Pinpoint the cell where the given text exists, returning its [x, y] midpoint coordinate. 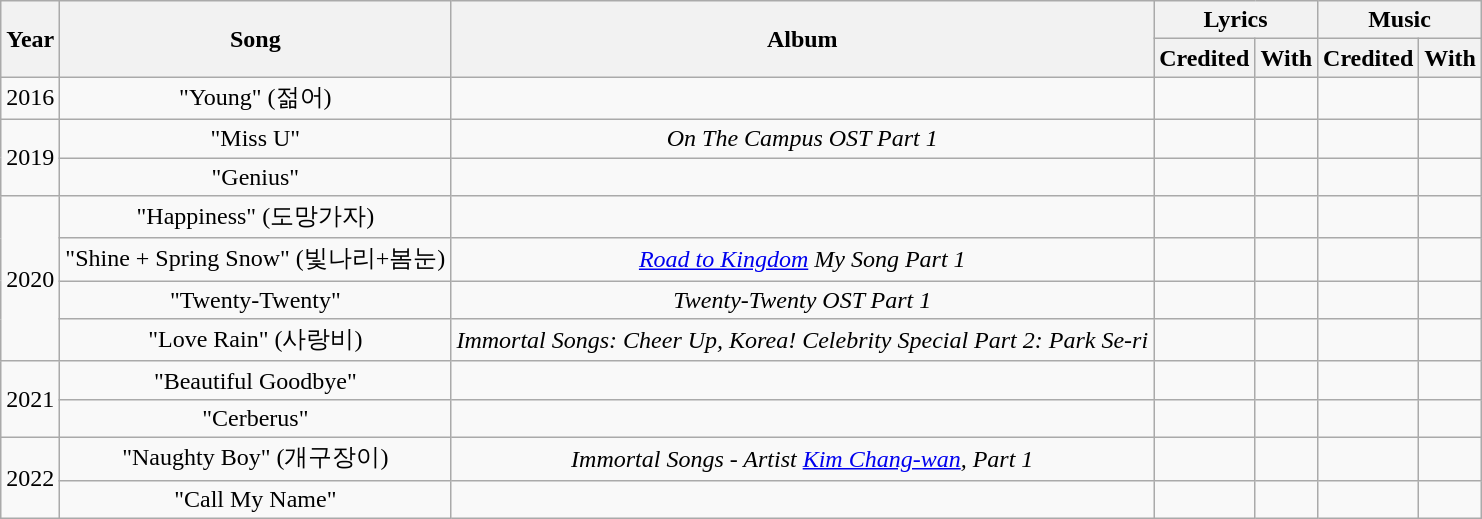
Immortal Songs - Artist Kim Chang-wan, Part 1 [802, 458]
"Love Rain" (사랑비) [256, 340]
"Cerberus" [256, 418]
On The Campus OST Part 1 [802, 138]
Year [30, 39]
2021 [30, 399]
Music [1400, 20]
2016 [30, 98]
"Young" (젊어) [256, 98]
Road to Kingdom My Song Part 1 [802, 260]
Immortal Songs: Cheer Up, Korea! Celebrity Special Part 2: Park Se-ri [802, 340]
Album [802, 39]
Song [256, 39]
"Naughty Boy" (개구장이) [256, 458]
Twenty-Twenty OST Part 1 [802, 300]
"Happiness" (도망가자) [256, 218]
2022 [30, 478]
2019 [30, 157]
"Shine + Spring Snow" (빛나리+봄눈) [256, 260]
"Beautiful Goodbye" [256, 380]
2020 [30, 279]
"Twenty-Twenty" [256, 300]
Lyrics [1236, 20]
"Genius" [256, 177]
"Miss U" [256, 138]
"Call My Name" [256, 499]
